Extract the (x, y) coordinate from the center of the cell holding the provided text.  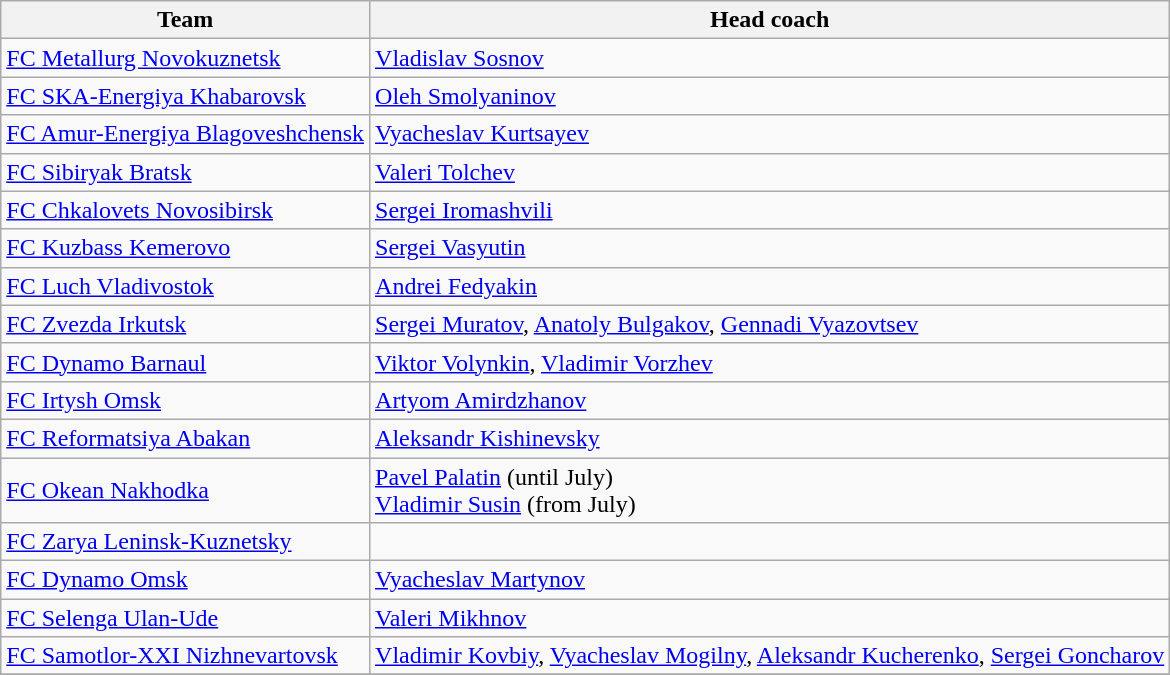
Vladislav Sosnov (770, 58)
FC Reformatsiya Abakan (186, 438)
Vyacheslav Kurtsayev (770, 134)
Sergei Iromashvili (770, 210)
Sergei Vasyutin (770, 248)
Viktor Volynkin, Vladimir Vorzhev (770, 362)
Artyom Amirdzhanov (770, 400)
FC Amur-Energiya Blagoveshchensk (186, 134)
Oleh Smolyaninov (770, 96)
FC Sibiryak Bratsk (186, 172)
Head coach (770, 20)
FC Samotlor-XXI Nizhnevartovsk (186, 656)
FC Metallurg Novokuznetsk (186, 58)
Valeri Tolchev (770, 172)
Aleksandr Kishinevsky (770, 438)
Team (186, 20)
Sergei Muratov, Anatoly Bulgakov, Gennadi Vyazovtsev (770, 324)
FC Luch Vladivostok (186, 286)
Andrei Fedyakin (770, 286)
FC Zvezda Irkutsk (186, 324)
FC Zarya Leninsk-Kuznetsky (186, 542)
Vladimir Kovbiy, Vyacheslav Mogilny, Aleksandr Kucherenko, Sergei Goncharov (770, 656)
FC Kuzbass Kemerovo (186, 248)
Pavel Palatin (until July)Vladimir Susin (from July) (770, 490)
FC SKA-Energiya Khabarovsk (186, 96)
FC Dynamo Barnaul (186, 362)
Vyacheslav Martynov (770, 580)
Valeri Mikhnov (770, 618)
FC Selenga Ulan-Ude (186, 618)
FC Irtysh Omsk (186, 400)
FC Okean Nakhodka (186, 490)
FC Chkalovets Novosibirsk (186, 210)
FC Dynamo Omsk (186, 580)
